Output the (X, Y) coordinate of the center of the cell containing the given text.  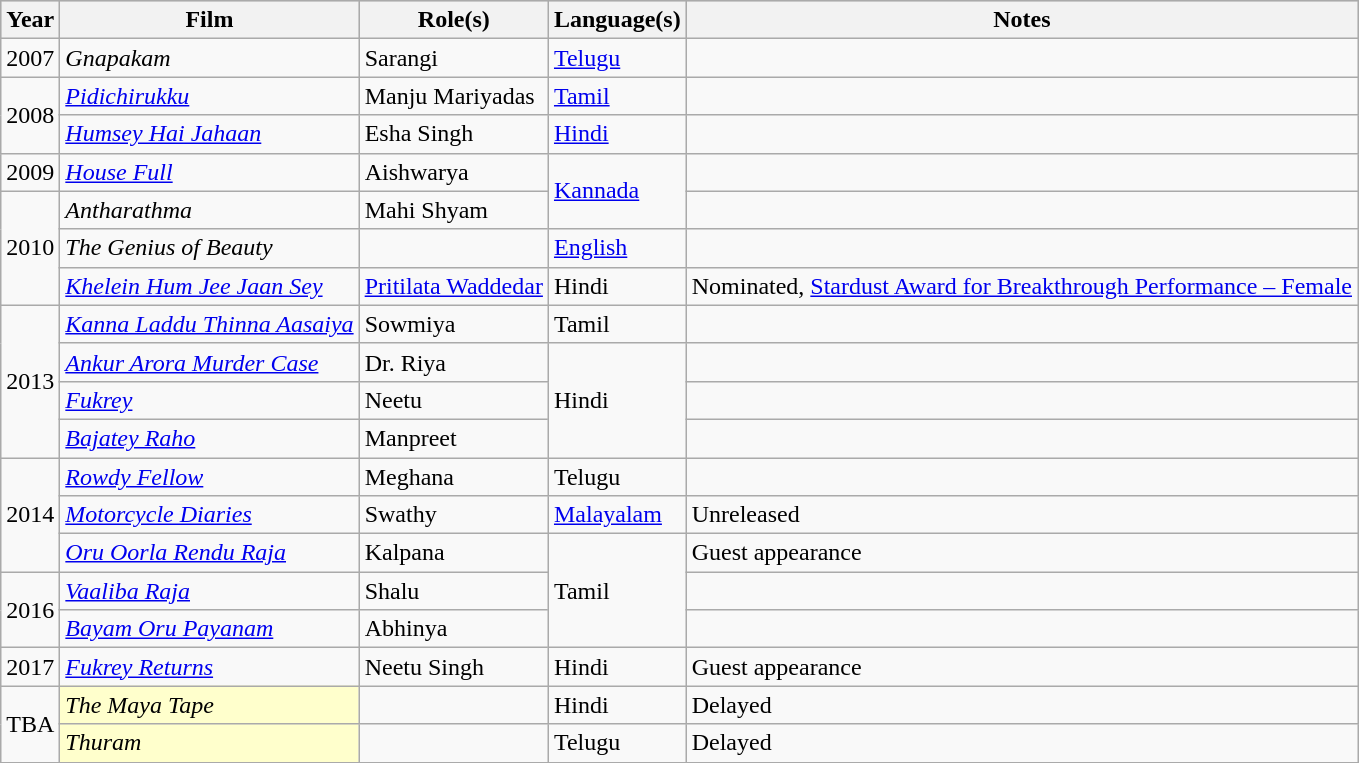
Gnapakam (210, 58)
Vaaliba Raja (210, 591)
Nominated, Stardust Award for Breakthrough Performance – Female (1022, 286)
2008 (30, 115)
Oru Oorla Rendu Raja (210, 553)
The Genius of Beauty (210, 248)
Neetu Singh (454, 667)
Manju Mariyadas (454, 96)
Rowdy Fellow (210, 477)
Film (210, 20)
Mahi Shyam (454, 210)
2017 (30, 667)
2009 (30, 172)
Humsey Hai Jahaan (210, 134)
2010 (30, 248)
Motorcycle Diaries (210, 515)
Sowmiya (454, 324)
Malayalam (617, 515)
Thuram (210, 743)
Kannada (617, 191)
Neetu (454, 400)
Fukrey (210, 400)
Sarangi (454, 58)
Khelein Hum Jee Jaan Sey (210, 286)
Manpreet (454, 438)
Swathy (454, 515)
Dr. Riya (454, 362)
Meghana (454, 477)
Pidichirukku (210, 96)
Pritilata Waddedar (454, 286)
Kalpana (454, 553)
2007 (30, 58)
Bayam Oru Payanam (210, 629)
Language(s) (617, 20)
TBA (30, 724)
2013 (30, 381)
Esha Singh (454, 134)
Kanna Laddu Thinna Aasaiya (210, 324)
Aishwarya (454, 172)
Bajatey Raho (210, 438)
Notes (1022, 20)
Abhinya (454, 629)
2014 (30, 515)
Unreleased (1022, 515)
Year (30, 20)
English (617, 248)
Antharathma (210, 210)
The Maya Tape (210, 705)
Shalu (454, 591)
Ankur Arora Murder Case (210, 362)
Fukrey Returns (210, 667)
House Full (210, 172)
Role(s) (454, 20)
2016 (30, 610)
